Find where the given text appears and provide that cell's center as [x, y] coordinate. 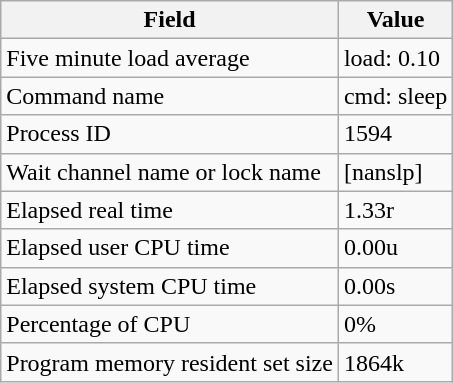
Process ID [170, 134]
Field [170, 20]
Wait channel name or lock name [170, 172]
Command name [170, 96]
cmd: sleep [395, 96]
Elapsed system CPU time [170, 286]
Five minute load average [170, 58]
Value [395, 20]
Elapsed real time [170, 210]
Program memory resident set size [170, 362]
Elapsed user CPU time [170, 248]
load: 0.10 [395, 58]
[nanslp] [395, 172]
1594 [395, 134]
Percentage of CPU [170, 324]
1.33r [395, 210]
0.00u [395, 248]
0.00s [395, 286]
1864k [395, 362]
0% [395, 324]
